Output the [X, Y] coordinate of the center of the cell containing the given text.  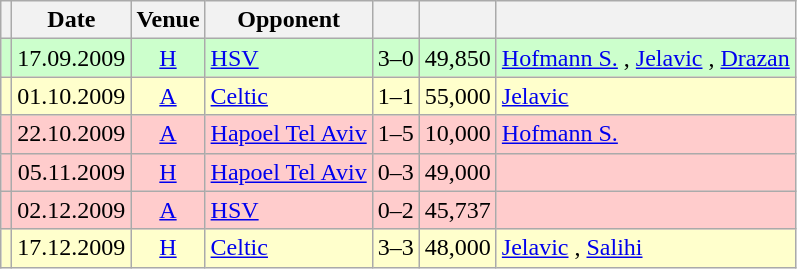
Hofmann S. , Jelavic , Drazan [646, 58]
1–1 [396, 96]
Opponent [288, 20]
49,000 [458, 172]
Hofmann S. [646, 134]
Jelavic , Salihi [646, 248]
45,737 [458, 210]
1–5 [396, 134]
3–3 [396, 248]
22.10.2009 [72, 134]
48,000 [458, 248]
05.11.2009 [72, 172]
02.12.2009 [72, 210]
Venue [168, 20]
0–3 [396, 172]
10,000 [458, 134]
49,850 [458, 58]
3–0 [396, 58]
17.12.2009 [72, 248]
Date [72, 20]
Jelavic [646, 96]
0–2 [396, 210]
55,000 [458, 96]
01.10.2009 [72, 96]
17.09.2009 [72, 58]
